For the text-containing cell, return its midpoint in [X, Y] coordinate format. 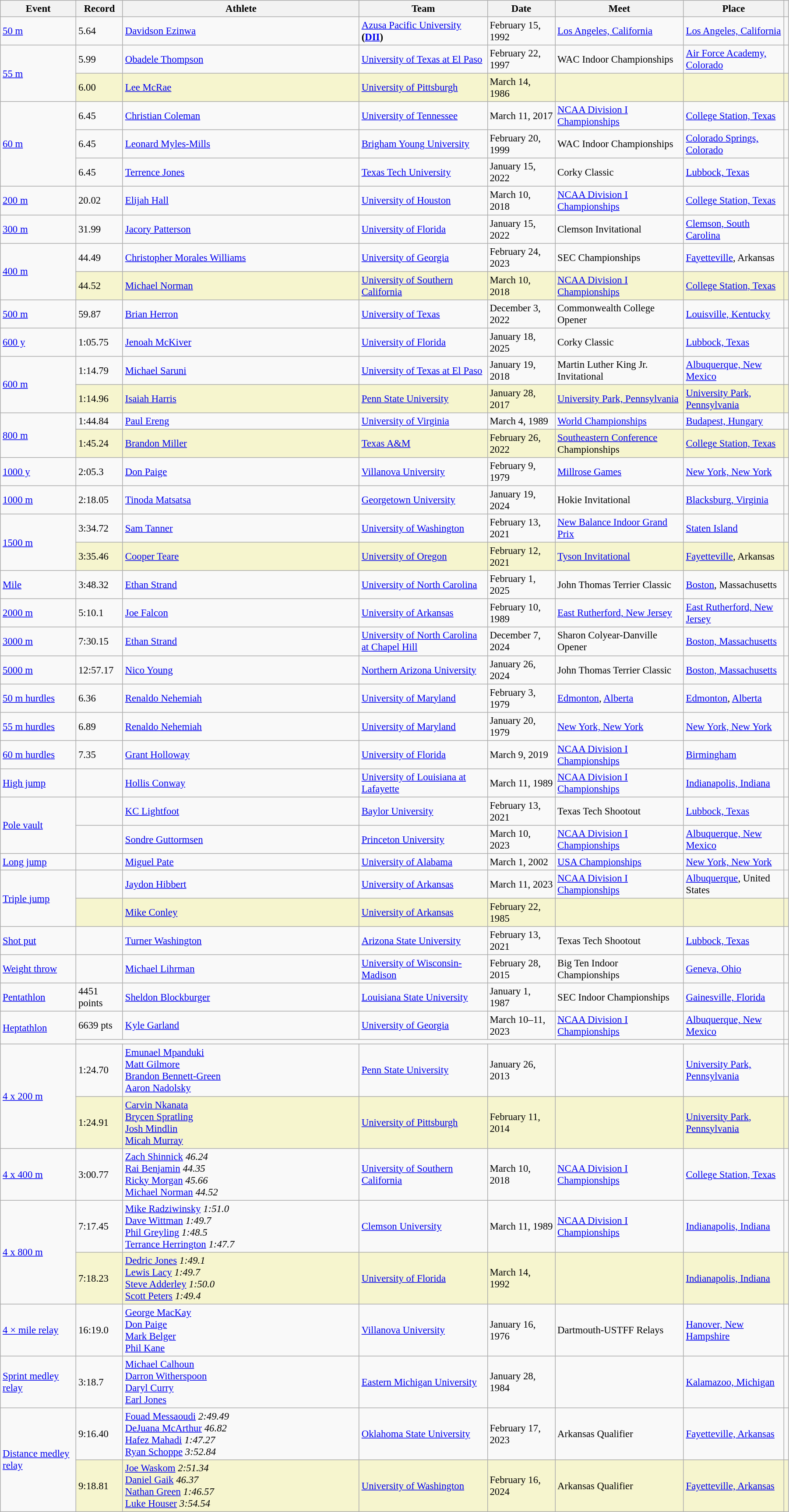
January 16, 1976 [521, 1330]
March 14, 1992 [521, 1278]
59.87 [100, 314]
University of Oregon [423, 557]
Isaiah Harris [241, 398]
1500 m [39, 542]
March 4, 1989 [521, 421]
7:18.23 [100, 1278]
500 m [39, 314]
300 m [39, 229]
Big Ten Indoor Championships [619, 969]
Jaydon Hibbert [241, 885]
55 m hurdles [39, 726]
Jenoah McKiver [241, 342]
Joe Waskom 2:51.34Daniel Gaik 46.37Nathan Green 1:46.57Luke Houser 3:54.54 [241, 1486]
Dartmouth-USTFF Relays [619, 1330]
Brian Herron [241, 314]
January 1, 1987 [521, 997]
Triple jump [39, 899]
Elijah Hall [241, 201]
Southeastern Conference Championships [619, 443]
6639 pts [100, 1026]
Geneva, Ohio [734, 969]
University of Houston [423, 201]
Grant Holloway [241, 755]
Oklahoma State University [423, 1434]
2000 m [39, 613]
Arizona State University [423, 941]
3:35.46 [100, 557]
Air Force Academy, Colorado [734, 60]
January 28, 1984 [521, 1382]
1:24.70 [100, 1070]
5000 m [39, 670]
Louisiana State University [423, 997]
University of Wisconsin-Madison [423, 969]
60 m hurdles [39, 755]
Pole vault [39, 825]
Texas A&M [423, 443]
5:10.1 [100, 613]
High jump [39, 783]
March 10, 2023 [521, 840]
Michael Lihrman [241, 969]
50 m [39, 32]
Hokie Invitational [619, 500]
February 1, 2025 [521, 585]
George MacKayDon PaigeMark BelgerPhil Kane [241, 1330]
4 × mile relay [39, 1330]
2:05.3 [100, 472]
Brigham Young University [423, 145]
Christopher Morales Williams [241, 257]
Clemson University [423, 1226]
Michael Saruni [241, 370]
Turner Washington [241, 941]
December 7, 2024 [521, 642]
Distance medley relay [39, 1460]
University of Tennessee [423, 116]
7.35 [100, 755]
February 17, 2023 [521, 1434]
1:05.75 [100, 342]
February 28, 2015 [521, 969]
Team [423, 9]
Record [100, 9]
Jacory Patterson [241, 229]
4 x 200 m [39, 1096]
January 19, 2024 [521, 500]
February 10, 1989 [521, 613]
University of North Carolina [423, 585]
Heptathlon [39, 1028]
February 26, 2022 [521, 443]
Leonard Myles-Mills [241, 145]
Athlete [241, 9]
Hollis Conway [241, 783]
400 m [39, 271]
Martin Luther King Jr. Invitational [619, 370]
3000 m [39, 642]
Texas Tech University [423, 173]
Mike Conley [241, 913]
Brandon Miller [241, 443]
SEC Indoor Championships [619, 997]
Meet [619, 9]
Commonwealth College Opener [619, 314]
3:18.7 [100, 1382]
January 19, 2018 [521, 370]
6.00 [100, 88]
Fouad Messaoudi 2:49.49DeJuana McArthur 46.82 Hafez Mahadi 1:47.27 Ryan Schoppe 3:52.84 [241, 1434]
Eastern Michigan University [423, 1382]
USA Championships [619, 862]
Tinoda Matsatsa [241, 500]
February 22, 1985 [521, 913]
1000 m [39, 500]
Albuquerque, United States [734, 885]
Azusa Pacific University (DII) [423, 32]
Obadele Thompson [241, 60]
Kalamazoo, Michigan [734, 1382]
200 m [39, 201]
Lee McRae [241, 88]
5.99 [100, 60]
1:45.24 [100, 443]
February 12, 2021 [521, 557]
University of Louisiana at Lafayette [423, 783]
3:48.32 [100, 585]
5.64 [100, 32]
March 9, 2019 [521, 755]
University of Texas [423, 314]
1000 y [39, 472]
Sondre Guttormsen [241, 840]
February 15, 1992 [521, 32]
Event [39, 9]
February 16, 2024 [521, 1486]
Colorado Springs, Colorado [734, 145]
6.89 [100, 726]
New Balance Indoor Grand Prix [619, 528]
6.36 [100, 698]
Clemson, South Carolina [734, 229]
Nico Young [241, 670]
Northern Arizona University [423, 670]
February 22, 1997 [521, 60]
Sprint medley relay [39, 1382]
Cooper Teare [241, 557]
January 18, 2025 [521, 342]
Princeton University [423, 840]
31.99 [100, 229]
Louisville, Kentucky [734, 314]
3:00.77 [100, 1174]
44.52 [100, 285]
Dedric Jones 1:49.1Lewis Lacy 1:49.7Steve Adderley 1:50.0Scott Peters 1:49.4 [241, 1278]
Emunael MpandukiMatt GilmoreBrandon Bennett-GreenAaron Nadolsky [241, 1070]
March 1, 2002 [521, 862]
January 26, 2024 [521, 670]
Pentathlon [39, 997]
20.02 [100, 201]
March 14, 1986 [521, 88]
Sheldon Blockburger [241, 997]
Tyson Invitational [619, 557]
Birmingham [734, 755]
January 26, 2013 [521, 1070]
December 3, 2022 [521, 314]
February 24, 2023 [521, 257]
March 11, 2023 [521, 885]
Paul Ereng [241, 421]
7:30.15 [100, 642]
Clemson Invitational [619, 229]
University of North Carolina at Chapel Hill [423, 642]
Shot put [39, 941]
Staten Island [734, 528]
800 m [39, 435]
Christian Coleman [241, 116]
February 3, 1979 [521, 698]
9:18.81 [100, 1486]
University of Alabama [423, 862]
Sam Tanner [241, 528]
4451 points [100, 997]
March 10–11, 2023 [521, 1026]
Miguel Pate [241, 862]
February 11, 2014 [521, 1123]
7:17.45 [100, 1226]
Baylor University [423, 811]
Terrence Jones [241, 173]
Blacksburg, Virginia [734, 500]
60 m [39, 144]
Date [521, 9]
3:34.72 [100, 528]
SEC Championships [619, 257]
600 m [39, 384]
1:24.91 [100, 1123]
March 11, 2017 [521, 116]
World Championships [619, 421]
Sharon Colyear-Danville Opener [619, 642]
Georgetown University [423, 500]
4 x 400 m [39, 1174]
44.49 [100, 257]
Weight throw [39, 969]
February 20, 1999 [521, 145]
Mile [39, 585]
600 y [39, 342]
Michael CalhounDarron WitherspoonDaryl CurryEarl Jones [241, 1382]
2:18.05 [100, 500]
January 28, 2017 [521, 398]
12:57.17 [100, 670]
Carvin NkanataBrycen SpratlingJosh MindlinMicah Murray [241, 1123]
4 x 800 m [39, 1252]
Millrose Games [619, 472]
50 m hurdles [39, 698]
1:14.79 [100, 370]
Hanover, New Hampshire [734, 1330]
University of Virginia [423, 421]
9:16.40 [100, 1434]
Mike Radziwinsky 1:51.0Dave Wittman 1:49.7 Phil Greyling 1:48.5Terrance Herrington 1:47.7 [241, 1226]
Davidson Ezinwa [241, 32]
Don Paige [241, 472]
Place [734, 9]
16:19.0 [100, 1330]
Gainesville, Florida [734, 997]
February 9, 1979 [521, 472]
1:44.84 [100, 421]
1:14.96 [100, 398]
Zach Shinnick 46.24 Rai Benjamin 44.35Ricky Morgan 45.66Michael Norman 44.52 [241, 1174]
Kyle Garland [241, 1026]
Long jump [39, 862]
55 m [39, 74]
Michael Norman [241, 285]
Budapest, Hungary [734, 421]
Joe Falcon [241, 613]
January 20, 1979 [521, 726]
KC Lightfoot [241, 811]
